Detect which cell encompasses the target text, then output its [X, Y] center coordinate. 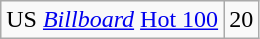
20 [242, 20]
US Billboard Hot 100 [112, 20]
